Output the (x, y) coordinate of the center of the cell containing the given text.  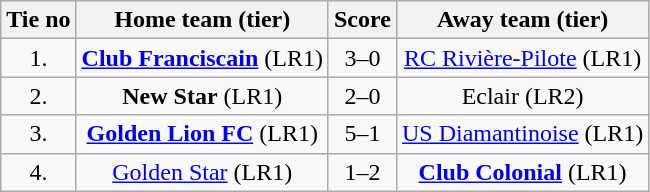
4. (38, 172)
Home team (tier) (202, 20)
Away team (tier) (522, 20)
5–1 (362, 134)
1. (38, 58)
Golden Lion FC (LR1) (202, 134)
Golden Star (LR1) (202, 172)
RC Rivière-Pilote (LR1) (522, 58)
1–2 (362, 172)
2–0 (362, 96)
US Diamantinoise (LR1) (522, 134)
Club Franciscain (LR1) (202, 58)
3. (38, 134)
3–0 (362, 58)
New Star (LR1) (202, 96)
Eclair (LR2) (522, 96)
Score (362, 20)
Tie no (38, 20)
Club Colonial (LR1) (522, 172)
2. (38, 96)
